Identify which cell holds the provided text, then report its [X, Y] central coordinate. 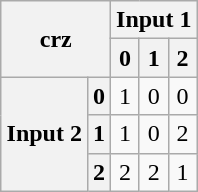
crz [56, 39]
Input 1 [154, 20]
Input 2 [44, 134]
